Scan for the cell matching the given text and deliver its (X, Y) coordinate at center. 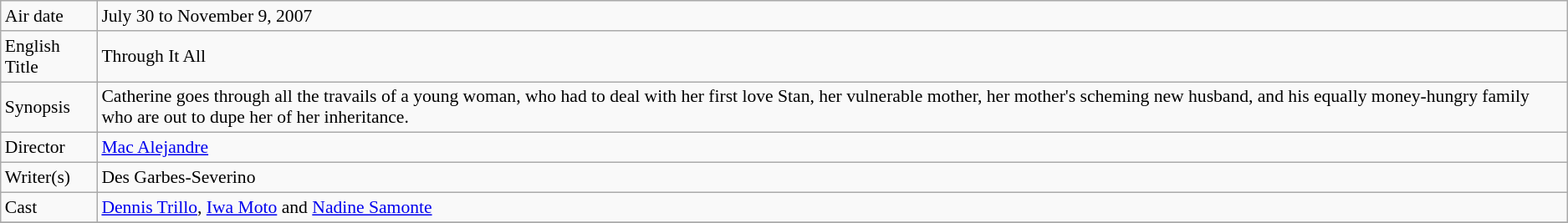
Cast (49, 207)
Through It All (831, 57)
July 30 to November 9, 2007 (831, 16)
Writer(s) (49, 178)
Director (49, 148)
Air date (49, 16)
English Title (49, 57)
Dennis Trillo, Iwa Moto and Nadine Samonte (831, 207)
Mac Alejandre (831, 148)
Des Garbes-Severino (831, 178)
Synopsis (49, 107)
